Extract the [x, y] coordinate from the center of the cell holding the provided text.  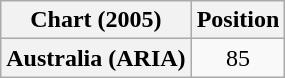
Australia (ARIA) [96, 58]
85 [238, 58]
Position [238, 20]
Chart (2005) [96, 20]
